Identify which cell holds the provided text, then report its (X, Y) central coordinate. 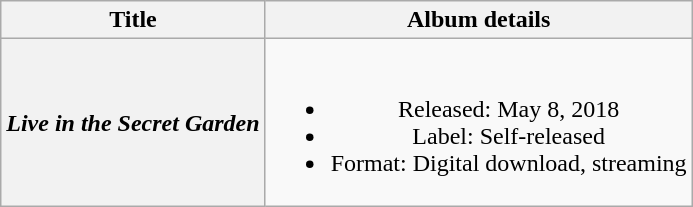
Live in the Secret Garden (133, 122)
Title (133, 20)
Released: May 8, 2018Label: Self-releasedFormat: Digital download, streaming (478, 122)
Album details (478, 20)
